Capture the cell that displays the provided text and extract its (X, Y) central coordinate. 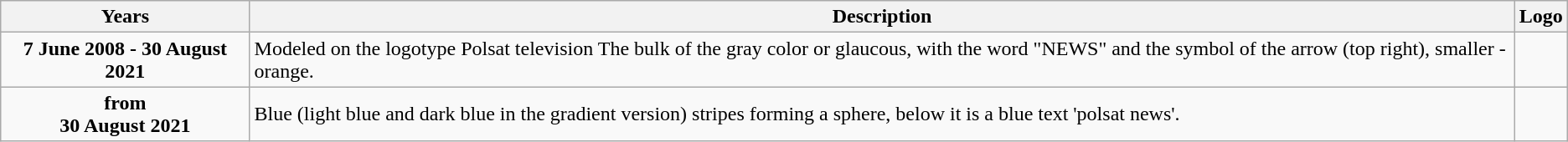
Description (882, 17)
Blue (light blue and dark blue in the gradient version) stripes forming a sphere, below it is a blue text 'polsat news'. (882, 114)
Logo (1541, 17)
7 June 2008 - 30 August 2021 (126, 60)
Years (126, 17)
from30 August 2021 (126, 114)
